Return (x, y) of the center of cell containing provided text 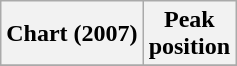
Peakposition (189, 34)
Chart (2007) (72, 34)
